Return [x, y] of the center of cell containing provided text 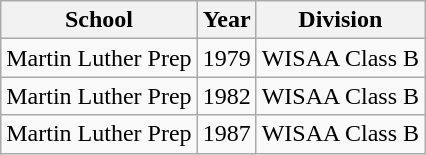
Year [226, 20]
1979 [226, 58]
Division [340, 20]
1982 [226, 96]
School [99, 20]
1987 [226, 134]
